Identify which cell holds the provided text, then report its (x, y) central coordinate. 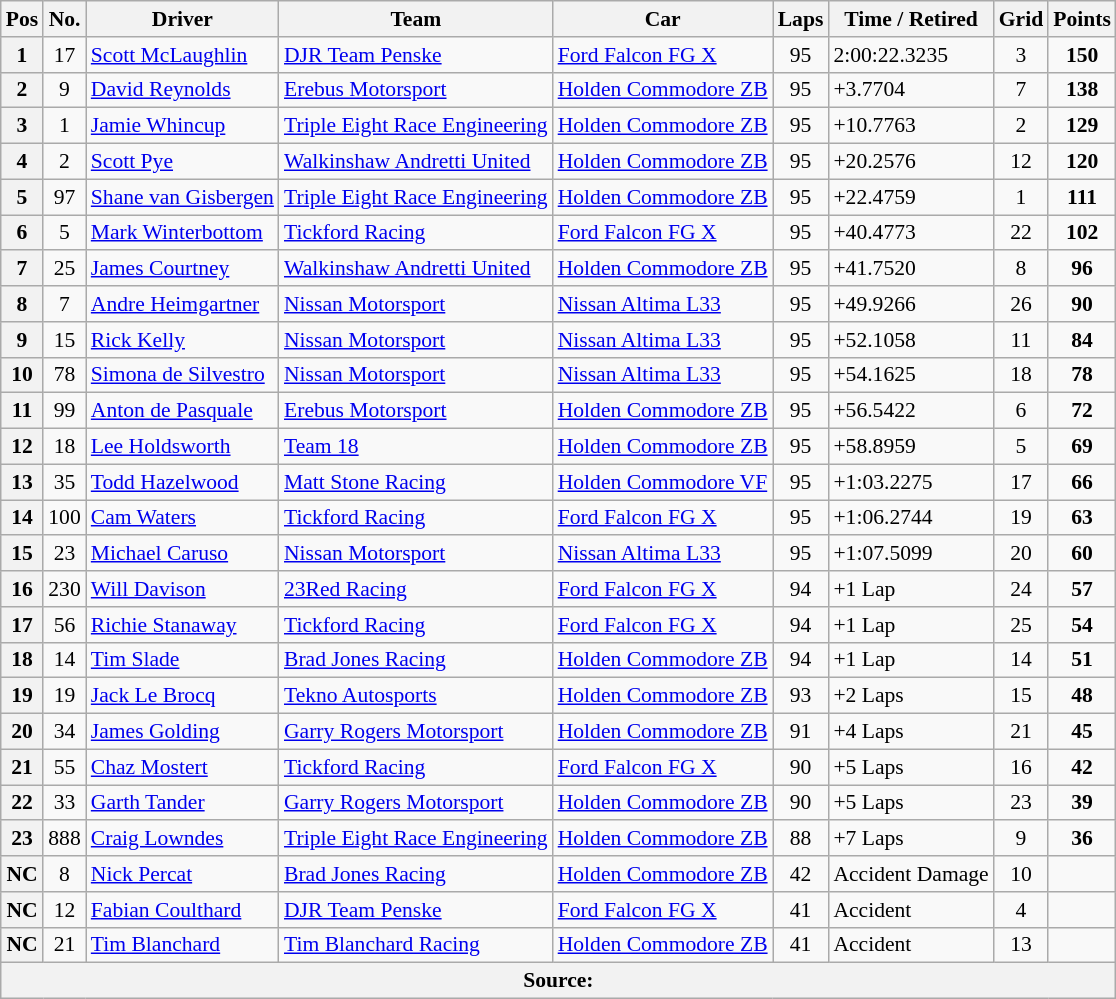
102 (1082, 233)
34 (64, 732)
Tekno Autosports (416, 696)
Richie Stanaway (182, 625)
Mark Winterbottom (182, 233)
Rick Kelly (182, 340)
54 (1082, 625)
888 (64, 839)
97 (64, 197)
+22.4759 (910, 197)
Time / Retired (910, 19)
+2 Laps (910, 696)
Jack Le Brocq (182, 696)
+1:07.5099 (910, 554)
Anton de Pasquale (182, 411)
33 (64, 803)
72 (1082, 411)
Will Davison (182, 589)
45 (1082, 732)
24 (1022, 589)
35 (64, 482)
Grid (1022, 19)
James Courtney (182, 269)
+7 Laps (910, 839)
Laps (801, 19)
Tim Blanchard (182, 945)
Craig Lowndes (182, 839)
Matt Stone Racing (416, 482)
230 (64, 589)
56 (64, 625)
Simona de Silvestro (182, 375)
48 (1082, 696)
Michael Caruso (182, 554)
Driver (182, 19)
96 (1082, 269)
Car (663, 19)
69 (1082, 447)
+3.7704 (910, 90)
+1:06.2744 (910, 518)
2:00:22.3235 (910, 55)
+58.8959 (910, 447)
Garth Tander (182, 803)
David Reynolds (182, 90)
23Red Racing (416, 589)
Points (1082, 19)
+4 Laps (910, 732)
+49.9266 (910, 304)
Tim Blanchard Racing (416, 945)
Shane van Gisbergen (182, 197)
93 (801, 696)
Holden Commodore VF (663, 482)
+40.4773 (910, 233)
26 (1022, 304)
Todd Hazelwood (182, 482)
60 (1082, 554)
Jamie Whincup (182, 126)
99 (64, 411)
No. (64, 19)
Team 18 (416, 447)
Fabian Coulthard (182, 910)
Accident Damage (910, 874)
100 (64, 518)
+1:03.2275 (910, 482)
+56.5422 (910, 411)
51 (1082, 660)
Source: (558, 981)
84 (1082, 340)
+10.7763 (910, 126)
Andre Heimgartner (182, 304)
120 (1082, 162)
88 (801, 839)
Team (416, 19)
66 (1082, 482)
Nick Percat (182, 874)
55 (64, 767)
138 (1082, 90)
+52.1058 (910, 340)
57 (1082, 589)
+41.7520 (910, 269)
111 (1082, 197)
150 (1082, 55)
James Golding (182, 732)
+20.2576 (910, 162)
Tim Slade (182, 660)
Lee Holdsworth (182, 447)
129 (1082, 126)
91 (801, 732)
Scott McLaughlin (182, 55)
Cam Waters (182, 518)
Scott Pye (182, 162)
36 (1082, 839)
39 (1082, 803)
+54.1625 (910, 375)
63 (1082, 518)
Pos (22, 19)
Chaz Mostert (182, 767)
